Capture the cell that displays the provided text and extract its (x, y) central coordinate. 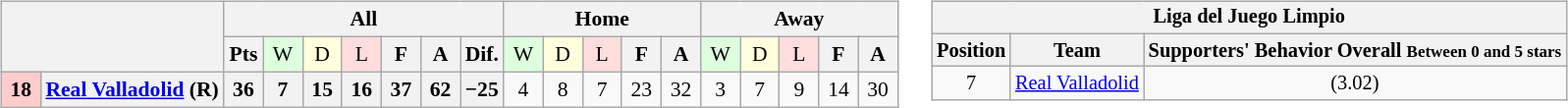
14 (838, 89)
37 (401, 89)
9 (799, 89)
16 (361, 89)
−25 (482, 89)
(3.02) (1355, 83)
Pts (243, 54)
Position (971, 50)
Dif. (482, 54)
3 (721, 89)
Home (603, 20)
4 (523, 89)
18 (21, 89)
Supporters' Behavior Overall Between 0 and 5 stars (1355, 50)
Real Valladolid (R) (132, 89)
Liga del Juego Limpio (1249, 18)
15 (322, 89)
8 (563, 89)
32 (680, 89)
Team (1077, 50)
23 (641, 89)
Real Valladolid (1077, 83)
All (363, 20)
62 (440, 89)
30 (878, 89)
Away (799, 20)
36 (243, 89)
